From the cell containing the given text, extract its center point as [x, y] coordinate. 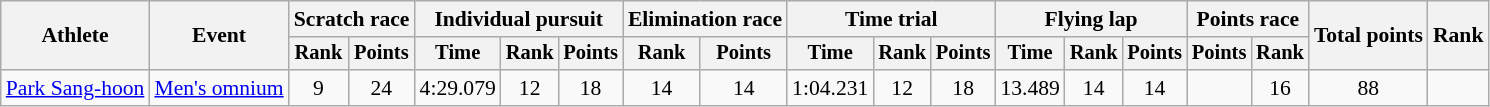
Time trial [891, 19]
16 [1280, 88]
Points race [1248, 19]
Scratch race [352, 19]
13.489 [1030, 88]
9 [318, 88]
88 [1368, 88]
Athlete [76, 36]
Men's omnium [218, 88]
Individual pursuit [519, 19]
24 [381, 88]
1:04.231 [830, 88]
Flying lap [1090, 19]
Total points [1368, 36]
Event [218, 36]
Park Sang-hoon [76, 88]
4:29.079 [458, 88]
Elimination race [705, 19]
